Extract the (X, Y) coordinate from the center of the cell holding the provided text.  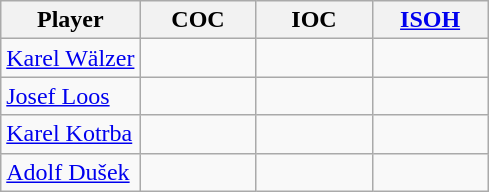
COC (198, 20)
Adolf Dušek (70, 172)
Karel Kotrba (70, 134)
IOC (314, 20)
ISOH (430, 20)
Karel Wälzer (70, 58)
Player (70, 20)
Josef Loos (70, 96)
